Return the (x, y) coordinate for the center point of the cell that contains the specified text.  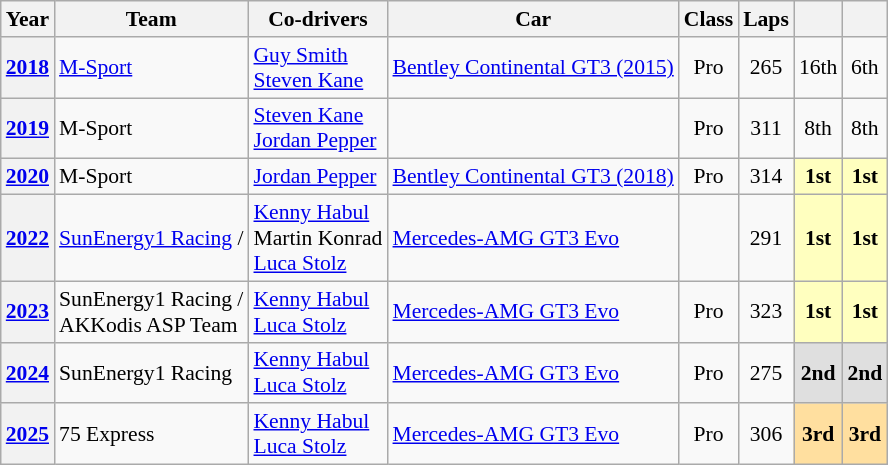
Kenny Habul Martin Konrad Luca Stolz (318, 238)
Bentley Continental GT3 (2018) (532, 177)
275 (766, 372)
SunEnergy1 Racing / AKKodis ASP Team (151, 312)
Steven Kane Jordan Pepper (318, 128)
2019 (28, 128)
75 Express (151, 434)
Jordan Pepper (318, 177)
16th (818, 68)
2018 (28, 68)
Class (708, 19)
Co-drivers (318, 19)
2025 (28, 434)
291 (766, 238)
Team (151, 19)
323 (766, 312)
2024 (28, 372)
Car (532, 19)
Bentley Continental GT3 (2015) (532, 68)
265 (766, 68)
Laps (766, 19)
311 (766, 128)
2023 (28, 312)
SunEnergy1 Racing / (151, 238)
306 (766, 434)
314 (766, 177)
Year (28, 19)
SunEnergy1 Racing (151, 372)
Guy Smith Steven Kane (318, 68)
2020 (28, 177)
6th (864, 68)
2022 (28, 238)
